Capture the cell that displays the provided text and extract its [X, Y] central coordinate. 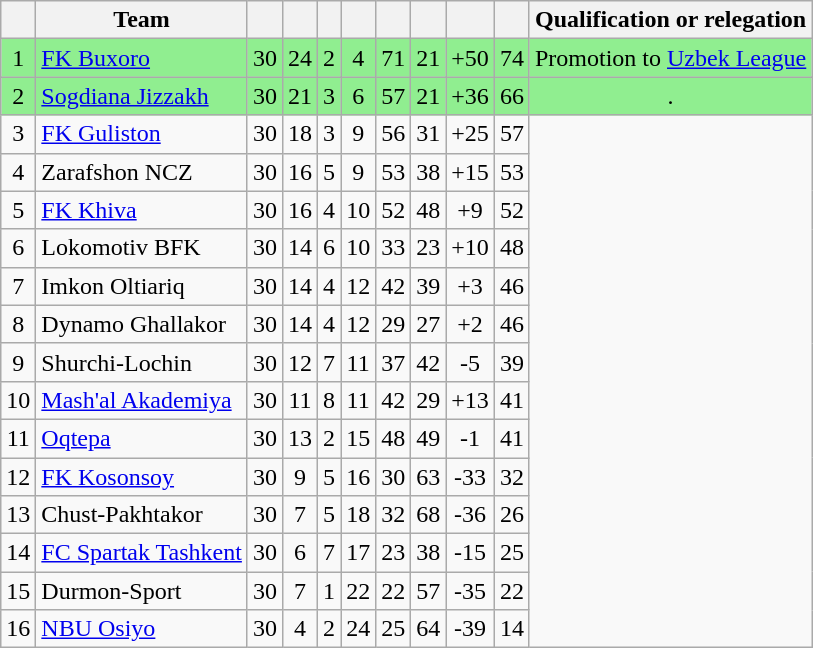
-35 [470, 591]
63 [428, 477]
Dynamo Ghallakor [142, 324]
66 [512, 96]
-15 [470, 553]
26 [512, 515]
71 [394, 58]
56 [394, 134]
Durmon-Sport [142, 591]
. [670, 96]
27 [428, 324]
+9 [470, 210]
FK Kosonsoy [142, 477]
+25 [470, 134]
Oqtepa [142, 438]
-33 [470, 477]
-5 [470, 362]
Team [142, 20]
68 [428, 515]
+50 [470, 58]
Shurchi-Lochin [142, 362]
FK Guliston [142, 134]
+10 [470, 248]
FK Buxoro [142, 58]
-39 [470, 629]
31 [428, 134]
33 [394, 248]
+2 [470, 324]
FC Spartak Tashkent [142, 553]
-1 [470, 438]
17 [358, 553]
Imkon Oltiariq [142, 286]
64 [428, 629]
74 [512, 58]
FK Khiva [142, 210]
Qualification or relegation [670, 20]
NBU Osiyo [142, 629]
Sogdiana Jizzakh [142, 96]
Lokomotiv BFK [142, 248]
49 [428, 438]
Promotion to Uzbek League [670, 58]
+3 [470, 286]
37 [394, 362]
-36 [470, 515]
+36 [470, 96]
+13 [470, 400]
Mash'al Akademiya [142, 400]
Chust-Pakhtakor [142, 515]
+15 [470, 172]
Zarafshon NCZ [142, 172]
